Return the [X, Y] coordinate for the center point of the cell that contains the specified text.  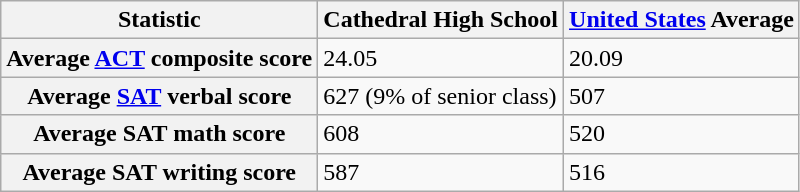
520 [682, 134]
507 [682, 96]
Average SAT math score [160, 134]
Average SAT verbal score [160, 96]
516 [682, 172]
24.05 [441, 58]
20.09 [682, 58]
627 (9% of senior class) [441, 96]
587 [441, 172]
United States Average [682, 20]
Statistic [160, 20]
608 [441, 134]
Average ACT composite score [160, 58]
Average SAT writing score [160, 172]
Cathedral High School [441, 20]
